Extract the [X, Y] coordinate from the center of the cell holding the provided text.  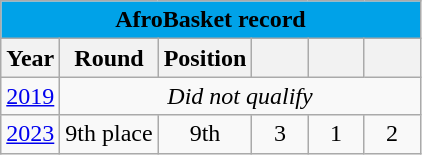
9th [205, 134]
2019 [30, 96]
Round [109, 58]
2023 [30, 134]
Did not qualify [240, 96]
Position [205, 58]
AfroBasket record [210, 20]
1 [336, 134]
Year [30, 58]
9th place [109, 134]
3 [280, 134]
2 [392, 134]
